Capture the cell that displays the provided text and extract its [x, y] central coordinate. 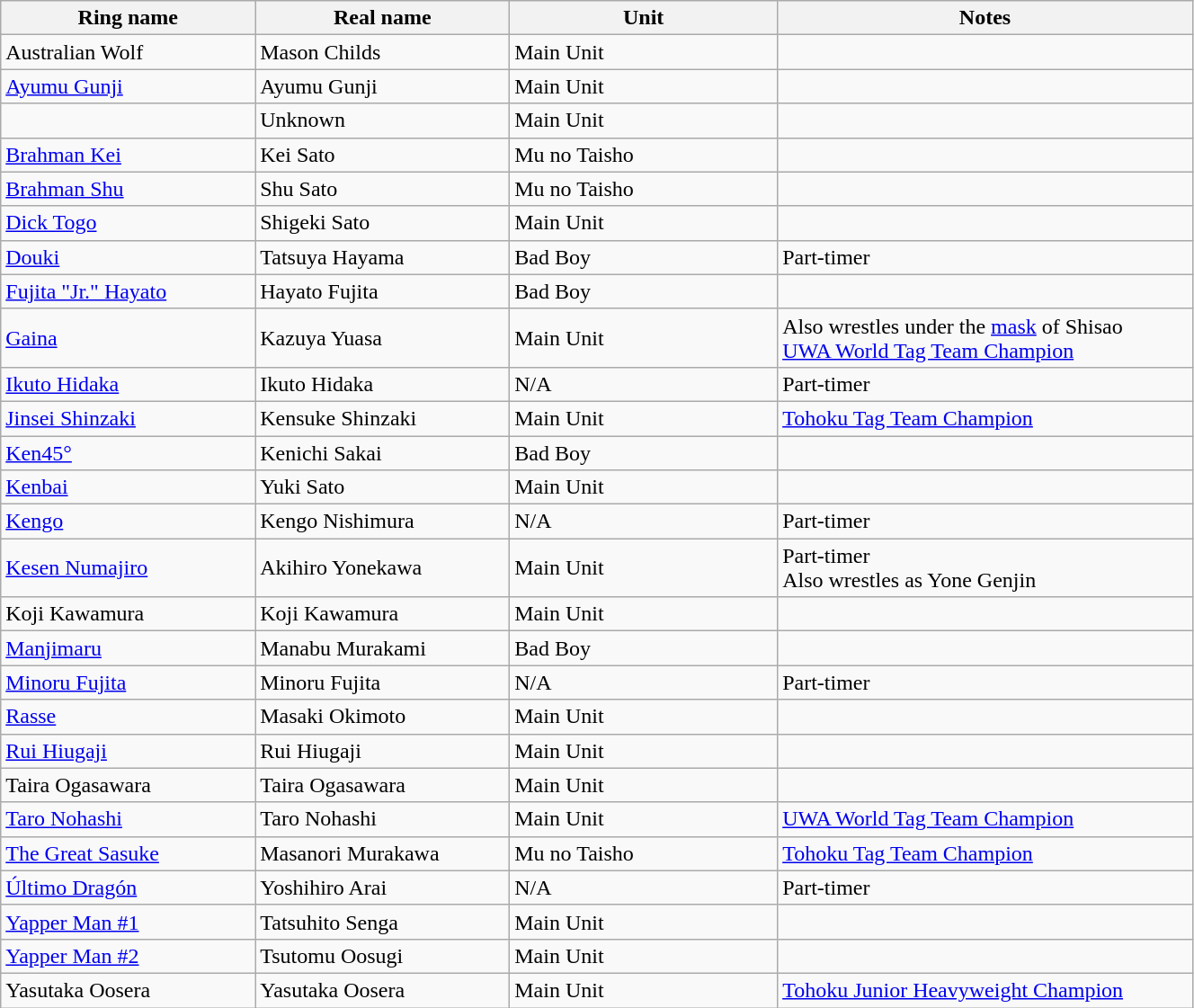
Manabu Murakami [383, 648]
Yoshihiro Arai [383, 888]
Kei Sato [383, 155]
Shigeki Sato [383, 223]
Real name [383, 18]
Tohoku Junior Heavyweight Champion [985, 990]
Kazuya Yuasa [383, 338]
Yuki Sato [383, 487]
Kesen Numajiro [128, 568]
Kenichi Sakai [383, 452]
Kengo [128, 522]
Australian Wolf [128, 52]
Mason Childs [383, 52]
Ring name [128, 18]
Masanori Murakawa [383, 853]
Unknown [383, 120]
Also wrestles under the mask of ShisaoUWA World Tag Team Champion [985, 338]
Gaina [128, 338]
Brahman Kei [128, 155]
Dick Togo [128, 223]
Jinsei Shinzaki [128, 418]
UWA World Tag Team Champion [985, 819]
Akihiro Yonekawa [383, 568]
Ken45° [128, 452]
The Great Sasuke [128, 853]
Brahman Shu [128, 189]
Yapper Man #1 [128, 922]
Kenbai [128, 487]
Part-timerAlso wrestles as Yone Genjin [985, 568]
Hayato Fujita [383, 291]
Tsutomu Oosugi [383, 956]
Tatsuya Hayama [383, 257]
Douki [128, 257]
Tatsuhito Senga [383, 922]
Kengo Nishimura [383, 522]
Manjimaru [128, 648]
Último Dragón [128, 888]
Yapper Man #2 [128, 956]
Shu Sato [383, 189]
Fujita "Jr." Hayato [128, 291]
Notes [985, 18]
Kensuke Shinzaki [383, 418]
Rasse [128, 717]
Masaki Okimoto [383, 717]
Unit [644, 18]
